Find where the given text appears and provide that cell's center as (x, y) coordinate. 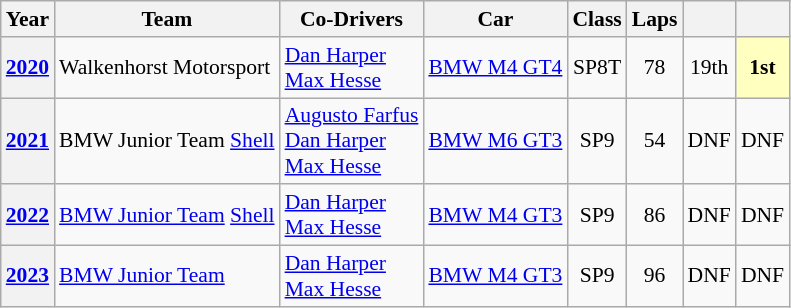
SP8T (596, 68)
Car (495, 19)
96 (655, 276)
2021 (28, 142)
86 (655, 216)
BMW Junior Team (167, 276)
Year (28, 19)
Walkenhorst Motorsport (167, 68)
Team (167, 19)
BMW M4 GT4 (495, 68)
2023 (28, 276)
19th (708, 68)
Augusto Farfus Dan Harper Max Hesse (352, 142)
2020 (28, 68)
2022 (28, 216)
BMW M6 GT3 (495, 142)
Laps (655, 19)
1st (762, 68)
Co-Drivers (352, 19)
78 (655, 68)
54 (655, 142)
Class (596, 19)
